For the text-containing cell, return its midpoint in [x, y] coordinate format. 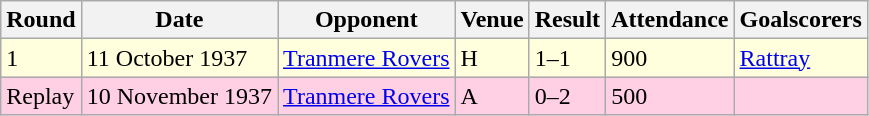
Rattray [800, 58]
Goalscorers [800, 20]
10 November 1937 [179, 96]
Venue [492, 20]
900 [670, 58]
500 [670, 96]
0–2 [567, 96]
1 [41, 58]
A [492, 96]
Result [567, 20]
Replay [41, 96]
Attendance [670, 20]
Round [41, 20]
H [492, 58]
11 October 1937 [179, 58]
1–1 [567, 58]
Opponent [366, 20]
Date [179, 20]
